Return the [X, Y] coordinate for the center point of the cell that contains the specified text.  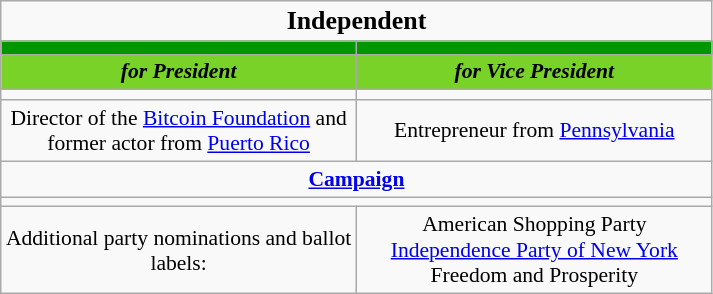
Director of the Bitcoin Foundation and former actor from Puerto Rico [179, 130]
Independent [356, 21]
for President [179, 72]
Additional party nominations and ballot labels: [179, 250]
Entrepreneur from Pennsylvania [534, 130]
Campaign [356, 179]
American Shopping PartyIndependence Party of New YorkFreedom and Prosperity [534, 250]
for Vice President [534, 72]
